Output the (X, Y) coordinate of the center of the cell containing the given text.  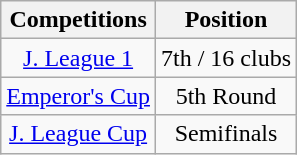
J. League 1 (78, 58)
5th Round (226, 96)
Position (226, 20)
7th / 16 clubs (226, 58)
Emperor's Cup (78, 96)
Competitions (78, 20)
J. League Cup (78, 134)
Semifinals (226, 134)
